Return the [X, Y] coordinate for the center point of the cell that contains the specified text.  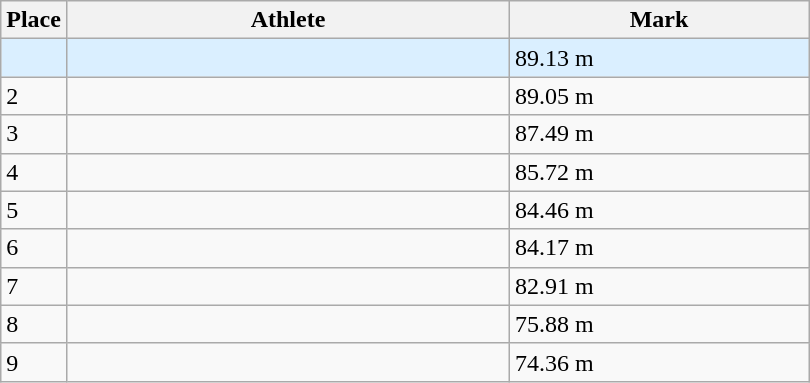
89.05 m [660, 96]
89.13 m [660, 58]
Place [34, 20]
9 [34, 362]
Athlete [288, 20]
4 [34, 172]
6 [34, 248]
75.88 m [660, 324]
85.72 m [660, 172]
7 [34, 286]
8 [34, 324]
5 [34, 210]
84.17 m [660, 248]
87.49 m [660, 134]
84.46 m [660, 210]
82.91 m [660, 286]
74.36 m [660, 362]
Mark [660, 20]
2 [34, 96]
3 [34, 134]
